Find where the given text appears and provide that cell's center as [X, Y] coordinate. 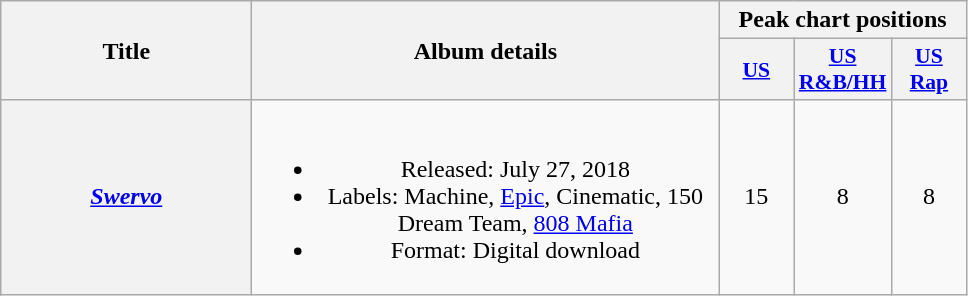
Released: July 27, 2018Labels: Machine, Epic, Cinematic, 150 Dream Team, 808 MafiaFormat: Digital download [486, 197]
Peak chart positions [843, 20]
Title [126, 50]
Album details [486, 50]
Swervo [126, 197]
USR&B/HH [843, 70]
USRap [928, 70]
15 [756, 197]
US [756, 70]
